Return the (x, y) coordinate for the center point of the cell that contains the specified text.  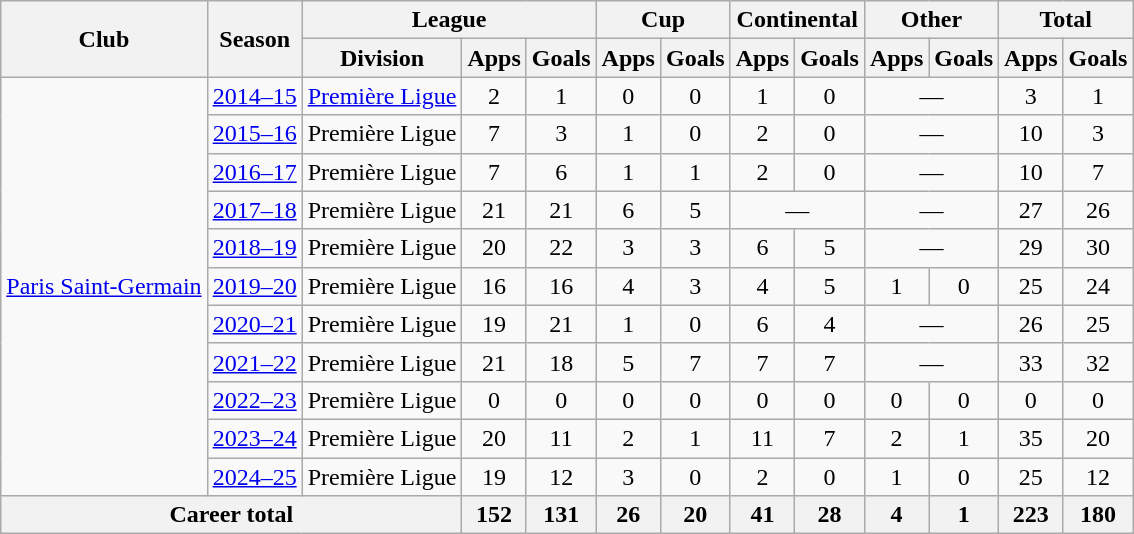
29 (1031, 248)
2015–16 (254, 134)
Cup (663, 20)
152 (494, 515)
41 (762, 515)
2016–17 (254, 172)
22 (561, 248)
24 (1098, 286)
33 (1031, 362)
Division (382, 58)
League (449, 20)
131 (561, 515)
32 (1098, 362)
Other (931, 20)
2014–15 (254, 96)
2024–25 (254, 477)
27 (1031, 210)
223 (1031, 515)
Paris Saint-Germain (104, 286)
28 (830, 515)
2023–24 (254, 438)
2018–19 (254, 248)
2019–20 (254, 286)
18 (561, 362)
Continental (797, 20)
Total (1066, 20)
180 (1098, 515)
2021–22 (254, 362)
2020–21 (254, 324)
2017–18 (254, 210)
Season (254, 39)
Club (104, 39)
Career total (232, 515)
30 (1098, 248)
35 (1031, 438)
2022–23 (254, 400)
